Scan for the cell matching the given text and deliver its (X, Y) coordinate at center. 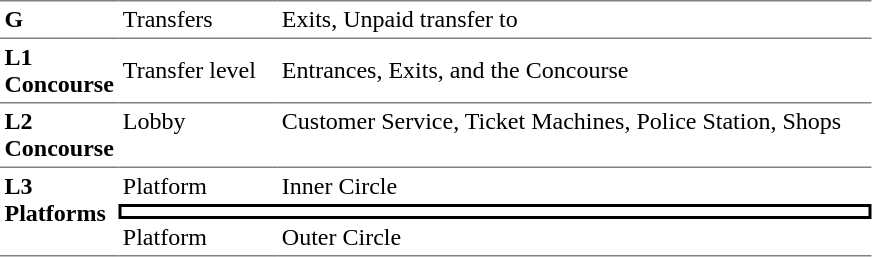
G (59, 20)
Exits, Unpaid transfer to (574, 20)
Customer Service, Ticket Machines, Police Station, Shops (574, 135)
Entrances, Exits, and the Concourse (574, 70)
Lobby (198, 135)
Transfer level (198, 70)
L2Concourse (59, 135)
L1Concourse (59, 70)
L3Platforms (59, 212)
Outer Circle (574, 238)
Inner Circle (574, 186)
Transfers (198, 20)
